Scan for the cell matching the given text and deliver its (x, y) coordinate at center. 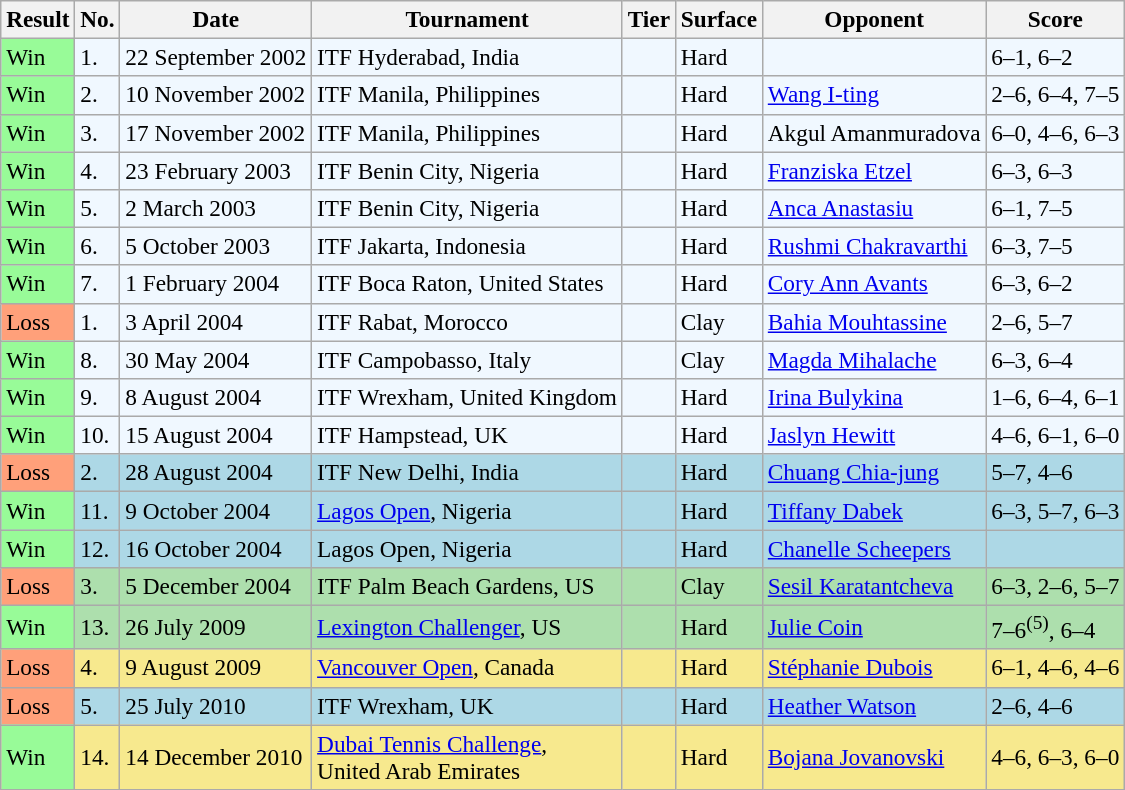
6–1, 7–5 (1056, 208)
Bahia Mouhtassine (874, 322)
7–6(5), 6–4 (1056, 627)
5–7, 4–6 (1056, 473)
6–0, 4–6, 6–3 (1056, 133)
8 August 2004 (216, 397)
Sesil Karatantcheva (874, 586)
Julie Coin (874, 627)
Surface (718, 19)
Bojana Jovanovski (874, 756)
9 October 2004 (216, 510)
ITF Wrexham, United Kingdom (468, 397)
Dubai Tennis Challenge, United Arab Emirates (468, 756)
6–3, 6–2 (1056, 284)
8. (98, 359)
10 November 2002 (216, 95)
15 August 2004 (216, 435)
4–6, 6–1, 6–0 (1056, 435)
2 March 2003 (216, 208)
Tier (648, 19)
Magda Mihalache (874, 359)
Cory Ann Avants (874, 284)
ITF Wrexham, UK (468, 706)
12. (98, 548)
Result (38, 19)
28 August 2004 (216, 473)
2–6, 6–4, 7–5 (1056, 95)
Franziska Etzel (874, 170)
13. (98, 627)
7. (98, 284)
Chuang Chia-jung (874, 473)
10. (98, 435)
ITF Campobasso, Italy (468, 359)
6–1, 6–2 (1056, 57)
ITF New Delhi, India (468, 473)
2–6, 4–6 (1056, 706)
6–3, 6–4 (1056, 359)
Heather Watson (874, 706)
9 August 2009 (216, 668)
Rushmi Chakravarthi (874, 246)
Date (216, 19)
ITF Palm Beach Gardens, US (468, 586)
6–3, 2–6, 5–7 (1056, 586)
16 October 2004 (216, 548)
Irina Bulykina (874, 397)
11. (98, 510)
ITF Boca Raton, United States (468, 284)
1 February 2004 (216, 284)
6. (98, 246)
ITF Rabat, Morocco (468, 322)
Anca Anastasiu (874, 208)
17 November 2002 (216, 133)
No. (98, 19)
25 July 2010 (216, 706)
ITF Hampstead, UK (468, 435)
3 April 2004 (216, 322)
1–6, 6–4, 6–1 (1056, 397)
30 May 2004 (216, 359)
Stéphanie Dubois (874, 668)
4–6, 6–3, 6–0 (1056, 756)
9. (98, 397)
ITF Hyderabad, India (468, 57)
Tournament (468, 19)
26 July 2009 (216, 627)
2–6, 5–7 (1056, 322)
Jaslyn Hewitt (874, 435)
ITF Jakarta, Indonesia (468, 246)
6–3, 6–3 (1056, 170)
6–3, 7–5 (1056, 246)
Akgul Amanmuradova (874, 133)
14 December 2010 (216, 756)
Opponent (874, 19)
Vancouver Open, Canada (468, 668)
5 October 2003 (216, 246)
Tiffany Dabek (874, 510)
Chanelle Scheepers (874, 548)
6–1, 4–6, 4–6 (1056, 668)
23 February 2003 (216, 170)
22 September 2002 (216, 57)
Lexington Challenger, US (468, 627)
Wang I-ting (874, 95)
14. (98, 756)
5 December 2004 (216, 586)
Score (1056, 19)
6–3, 5–7, 6–3 (1056, 510)
